Search for the cell housing the specified text and yield its [x, y] center coordinate. 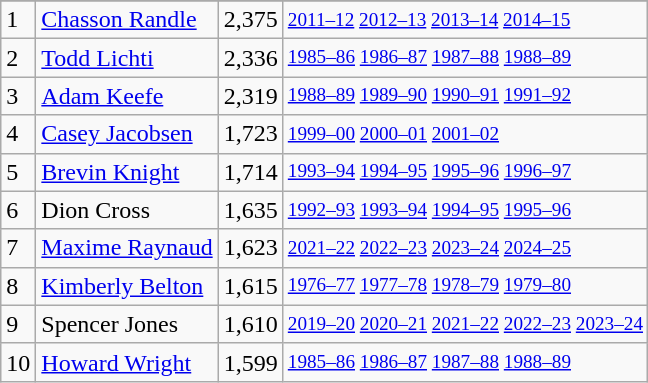
1,623 [250, 248]
2021–22 2022–23 2023–24 2024–25 [465, 248]
2019–20 2020–21 2021–22 2022–23 2023–24 [465, 324]
2,319 [250, 96]
1,723 [250, 134]
2,375 [250, 20]
Todd Lichti [127, 58]
1988–89 1989–90 1990–91 1991–92 [465, 96]
1,610 [250, 324]
1,615 [250, 286]
1,714 [250, 172]
Kimberly Belton [127, 286]
Dion Cross [127, 210]
5 [18, 172]
Howard Wright [127, 362]
4 [18, 134]
Chasson Randle [127, 20]
Maxime Raynaud [127, 248]
Brevin Knight [127, 172]
3 [18, 96]
7 [18, 248]
1999–00 2000–01 2001–02 [465, 134]
1976–77 1977–78 1978–79 1979–80 [465, 286]
1,635 [250, 210]
1,599 [250, 362]
Casey Jacobsen [127, 134]
6 [18, 210]
10 [18, 362]
8 [18, 286]
2 [18, 58]
1992–93 1993–94 1994–95 1995–96 [465, 210]
1 [18, 20]
9 [18, 324]
2011–12 2012–13 2013–14 2014–15 [465, 20]
2,336 [250, 58]
Spencer Jones [127, 324]
1993–94 1994–95 1995–96 1996–97 [465, 172]
Adam Keefe [127, 96]
